Return [x, y] of the center of cell containing provided text 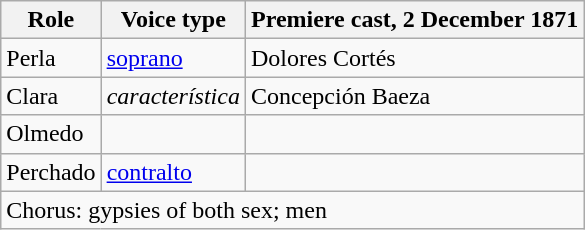
Premiere cast, 2 December 1871 [414, 20]
Voice type [173, 20]
Chorus: gypsies of both sex; men [292, 210]
Clara [51, 96]
Perchado [51, 172]
Perla [51, 58]
característica [173, 96]
Role [51, 20]
Dolores Cortés [414, 58]
soprano [173, 58]
Concepción Baeza [414, 96]
Olmedo [51, 134]
contralto [173, 172]
